Pinpoint the cell where the given text exists, returning its [X, Y] midpoint coordinate. 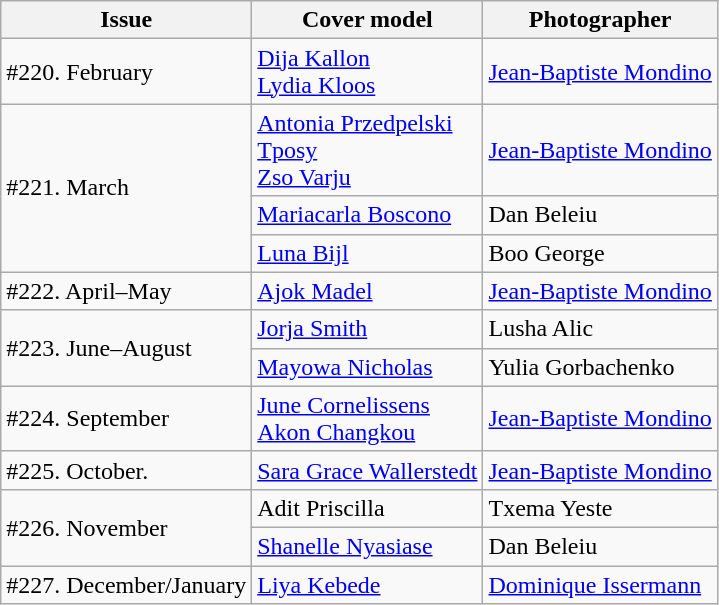
#222. April–May [126, 291]
Luna Bijl [368, 253]
#226. November [126, 527]
Mariacarla Boscono [368, 215]
Cover model [368, 20]
#224. September [126, 418]
Dominique Issermann [600, 585]
Txema Yeste [600, 508]
Shanelle Nyasiase [368, 546]
Sara Grace Wallerstedt [368, 470]
Dija KallonLydia Kloos [368, 72]
Mayowa Nicholas [368, 367]
June CornelissensAkon Changkou [368, 418]
Liya Kebede [368, 585]
#227. December/January [126, 585]
Issue [126, 20]
Boo George [600, 253]
Yulia Gorbachenko [600, 367]
Photographer [600, 20]
Lusha Alic [600, 329]
Adit Priscilla [368, 508]
Ajok Madel [368, 291]
#225. October. [126, 470]
#221. March [126, 188]
Jorja Smith [368, 329]
#223. June–August [126, 348]
Antonia PrzedpelskiTposyZso Varju [368, 150]
#220. February [126, 72]
